Extract the (x, y) coordinate from the center of the cell holding the provided text.  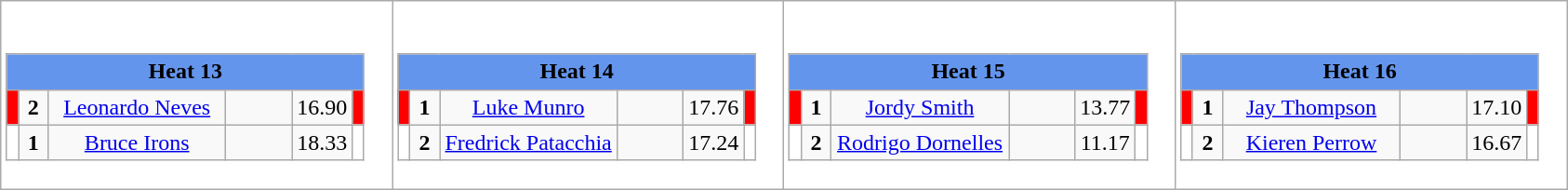
Heat 14 (577, 72)
13.77 (1105, 107)
Kieren Perrow (1311, 142)
Heat 13 (185, 72)
Luke Munro (528, 107)
Jay Thompson (1311, 107)
Heat 15 (968, 72)
17.76 (714, 107)
Rodrigo Dornelles (921, 142)
16.90 (322, 107)
Heat 14 1 Luke Munro 17.76 2 Fredrick Patacchia 17.24 (588, 95)
18.33 (322, 142)
Heat 16 (1360, 72)
Bruce Irons (138, 142)
17.24 (714, 142)
Heat 15 1 Jordy Smith 13.77 2 Rodrigo Dornelles 11.17 (980, 95)
Heat 16 1 Jay Thompson 17.10 2 Kieren Perrow 16.67 (1371, 95)
Jordy Smith (921, 107)
17.10 (1497, 107)
Leonardo Neves (138, 107)
Fredrick Patacchia (528, 142)
11.17 (1105, 142)
Heat 13 2 Leonardo Neves 16.90 1 Bruce Irons 18.33 (197, 95)
16.67 (1497, 142)
